Provide the (x, y) coordinate of the cell's center where the given text is located.  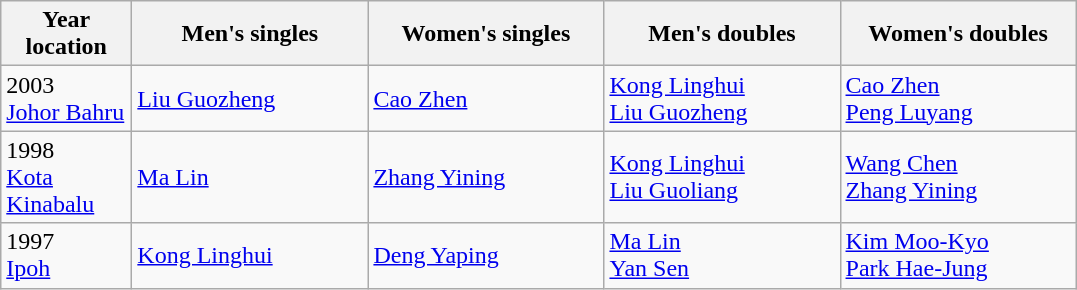
Women's singles (486, 34)
Year location (66, 34)
Deng Yaping (486, 256)
Zhang Yining (486, 177)
Cao Zhen Peng Luyang (958, 98)
Ma Lin Yan Sen (722, 256)
2003 Johor Bahru (66, 98)
Cao Zhen (486, 98)
Kim Moo-Kyo Park Hae-Jung (958, 256)
Men's singles (250, 34)
Wang Chen Zhang Yining (958, 177)
Kong Linghui (250, 256)
Women's doubles (958, 34)
1997 Ipoh (66, 256)
Kong Linghui Liu Guoliang (722, 177)
Men's doubles (722, 34)
Kong Linghui Liu Guozheng (722, 98)
Ma Lin (250, 177)
1998 Kota Kinabalu (66, 177)
Liu Guozheng (250, 98)
